Extract the (x, y) coordinate from the center of the cell holding the provided text.  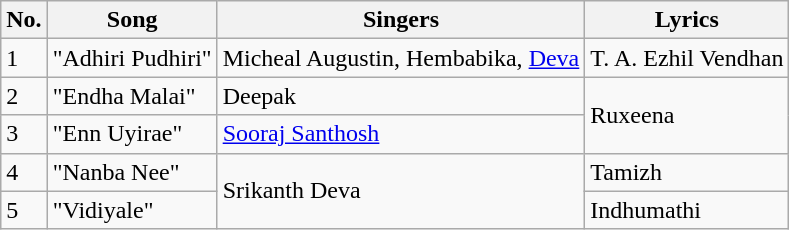
5 (24, 210)
Sooraj Santhosh (401, 134)
Micheal Augustin, Hembabika, Deva (401, 58)
"Enn Uyirae" (132, 134)
Srikanth Deva (401, 191)
Indhumathi (687, 210)
Song (132, 20)
Ruxeena (687, 115)
"Endha Malai" (132, 96)
4 (24, 172)
Lyrics (687, 20)
3 (24, 134)
Singers (401, 20)
Deepak (401, 96)
"Nanba Nee" (132, 172)
Tamizh (687, 172)
No. (24, 20)
"Adhiri Pudhiri" (132, 58)
2 (24, 96)
1 (24, 58)
"Vidiyale" (132, 210)
T. A. Ezhil Vendhan (687, 58)
